Detect which cell encompasses the target text, then output its (x, y) center coordinate. 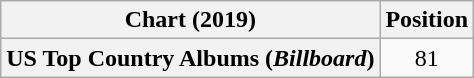
81 (427, 58)
Chart (2019) (190, 20)
Position (427, 20)
US Top Country Albums (Billboard) (190, 58)
